For the text-containing cell, return its midpoint in (x, y) coordinate format. 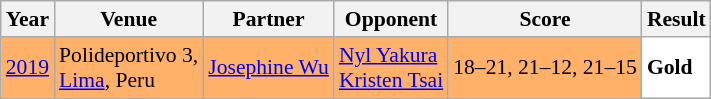
Gold (676, 68)
Polideportivo 3,Lima, Peru (128, 68)
Partner (268, 19)
Result (676, 19)
Nyl Yakura Kristen Tsai (391, 68)
Josephine Wu (268, 68)
2019 (28, 68)
Score (545, 19)
Opponent (391, 19)
Year (28, 19)
18–21, 21–12, 21–15 (545, 68)
Venue (128, 19)
